Scan for the cell matching the given text and deliver its [x, y] coordinate at center. 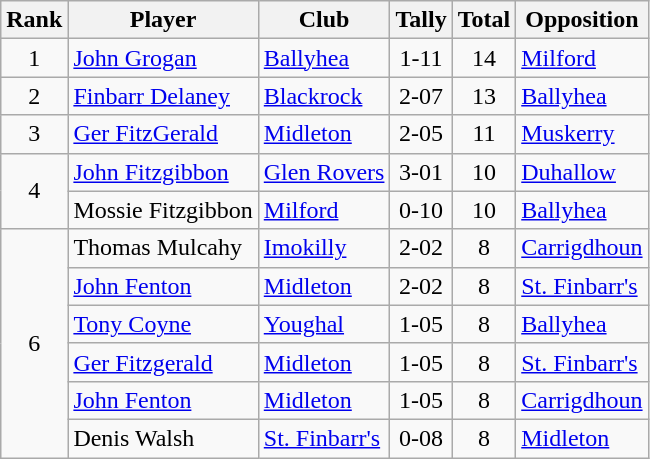
Muskerry [582, 134]
4 [34, 191]
13 [484, 96]
Opposition [582, 20]
6 [34, 343]
2 [34, 96]
11 [484, 134]
1 [34, 58]
3 [34, 134]
2-05 [421, 134]
Imokilly [324, 248]
Tally [421, 20]
0-08 [421, 438]
Denis Walsh [163, 438]
2-07 [421, 96]
Ger FitzGerald [163, 134]
Club [324, 20]
Ger Fitzgerald [163, 362]
Mossie Fitzgibbon [163, 210]
John Grogan [163, 58]
14 [484, 58]
Glen Rovers [324, 172]
Tony Coyne [163, 324]
Rank [34, 20]
Blackrock [324, 96]
Duhallow [582, 172]
0-10 [421, 210]
Total [484, 20]
Finbarr Delaney [163, 96]
Thomas Mulcahy [163, 248]
1-11 [421, 58]
Player [163, 20]
John Fitzgibbon [163, 172]
3-01 [421, 172]
Youghal [324, 324]
